Capture the cell that displays the provided text and extract its (X, Y) central coordinate. 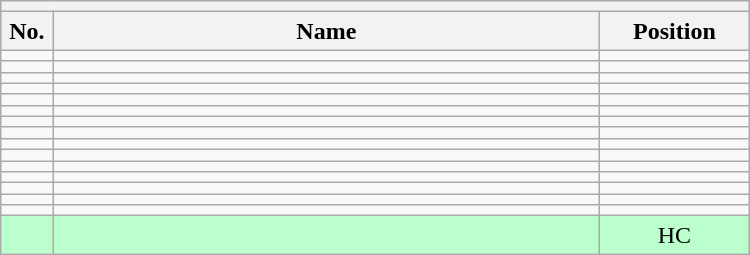
No. (27, 31)
HC (675, 235)
Position (675, 31)
Name (326, 31)
